Find where the given text appears and provide that cell's center as (x, y) coordinate. 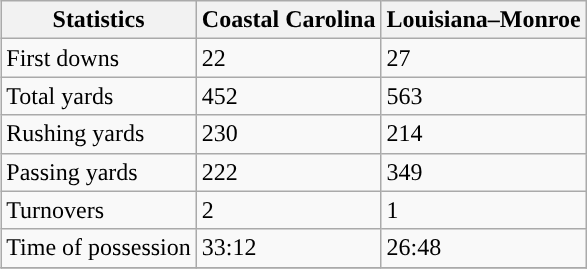
Time of possession (99, 248)
Statistics (99, 20)
22 (288, 58)
563 (484, 96)
2 (288, 210)
230 (288, 134)
349 (484, 172)
1 (484, 210)
Rushing yards (99, 134)
27 (484, 58)
Total yards (99, 96)
Passing yards (99, 172)
222 (288, 172)
First downs (99, 58)
33:12 (288, 248)
452 (288, 96)
26:48 (484, 248)
Turnovers (99, 210)
214 (484, 134)
Coastal Carolina (288, 20)
Louisiana–Monroe (484, 20)
